Output the [X, Y] coordinate of the center of the cell containing the given text.  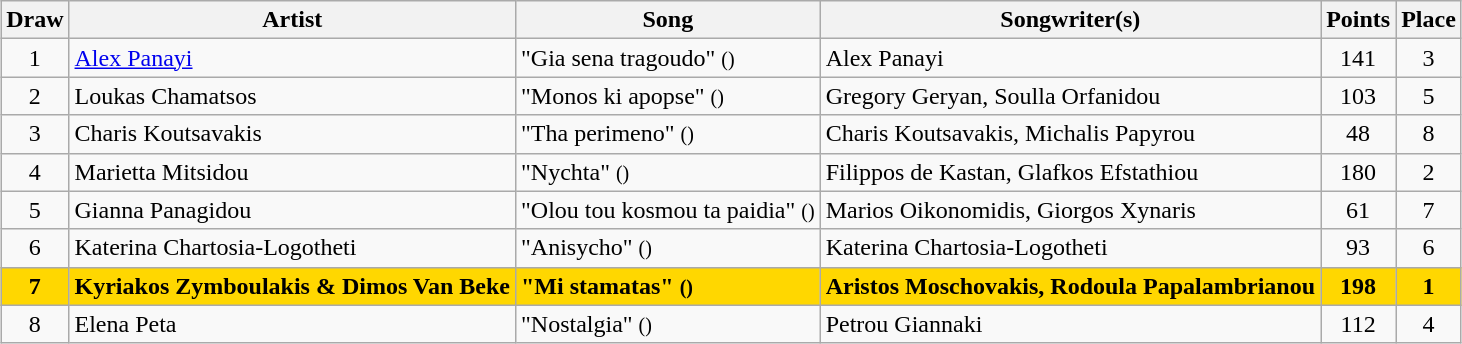
Artist [292, 20]
Aristos Moschovakis, Rodoula Papalambrianou [1070, 286]
Elena Peta [292, 324]
Marietta Mitsidou [292, 172]
Songwriter(s) [1070, 20]
141 [1358, 58]
Charis Koutsavakis [292, 134]
Charis Koutsavakis, Michalis Papyrou [1070, 134]
Place [1429, 20]
"Tha perimeno" () [668, 134]
198 [1358, 286]
61 [1358, 210]
Points [1358, 20]
Gianna Panagidou [292, 210]
112 [1358, 324]
Petrou Giannaki [1070, 324]
"Monos ki apopse" () [668, 96]
"Anisycho" () [668, 248]
Filippos de Kastan, Glafkos Efstathiou [1070, 172]
93 [1358, 248]
Loukas Chamatsos [292, 96]
"Nychta" () [668, 172]
"Nostalgia" () [668, 324]
"Olou tou kosmou ta paidia" () [668, 210]
"Gia sena tragoudo" () [668, 58]
180 [1358, 172]
Song [668, 20]
Draw [35, 20]
Marios Oikonomidis, Giorgos Xynaris [1070, 210]
Kyriakos Zymboulakis & Dimos Van Beke [292, 286]
Gregory Geryan, Soulla Orfanidou [1070, 96]
103 [1358, 96]
48 [1358, 134]
"Mi stamatas" () [668, 286]
